Return the (X, Y) coordinate for the center point of the cell that contains the specified text.  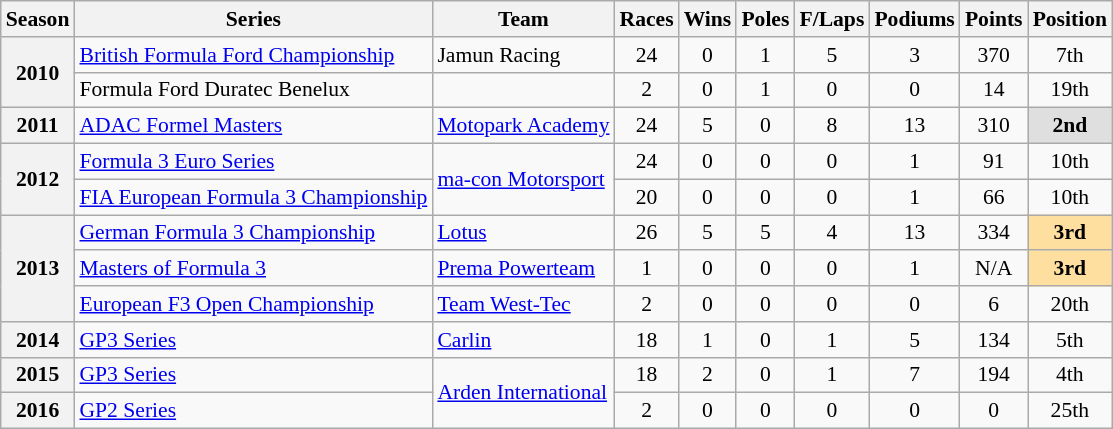
GP2 Series (253, 411)
14 (994, 90)
25th (1070, 411)
Masters of Formula 3 (253, 269)
2011 (38, 126)
Races (647, 19)
F/Laps (832, 19)
ADAC Formel Masters (253, 126)
Formula 3 Euro Series (253, 162)
Wins (708, 19)
310 (994, 126)
Arden International (523, 392)
8 (832, 126)
7 (914, 375)
Podiums (914, 19)
N/A (994, 269)
2016 (38, 411)
ma-con Motorsport (523, 180)
Team West-Tec (523, 304)
20 (647, 197)
5th (1070, 340)
Motopark Academy (523, 126)
German Formula 3 Championship (253, 233)
3 (914, 55)
Lotus (523, 233)
334 (994, 233)
134 (994, 340)
Poles (765, 19)
19th (1070, 90)
Points (994, 19)
Team (523, 19)
4 (832, 233)
2014 (38, 340)
Carlin (523, 340)
2nd (1070, 126)
Season (38, 19)
Formula Ford Duratec Benelux (253, 90)
2012 (38, 180)
370 (994, 55)
66 (994, 197)
2010 (38, 72)
4th (1070, 375)
European F3 Open Championship (253, 304)
2013 (38, 268)
7th (1070, 55)
Series (253, 19)
Jamun Racing (523, 55)
2015 (38, 375)
FIA European Formula 3 Championship (253, 197)
British Formula Ford Championship (253, 55)
20th (1070, 304)
91 (994, 162)
194 (994, 375)
Position (1070, 19)
Prema Powerteam (523, 269)
26 (647, 233)
6 (994, 304)
